Find where the given text appears and provide that cell's center as [x, y] coordinate. 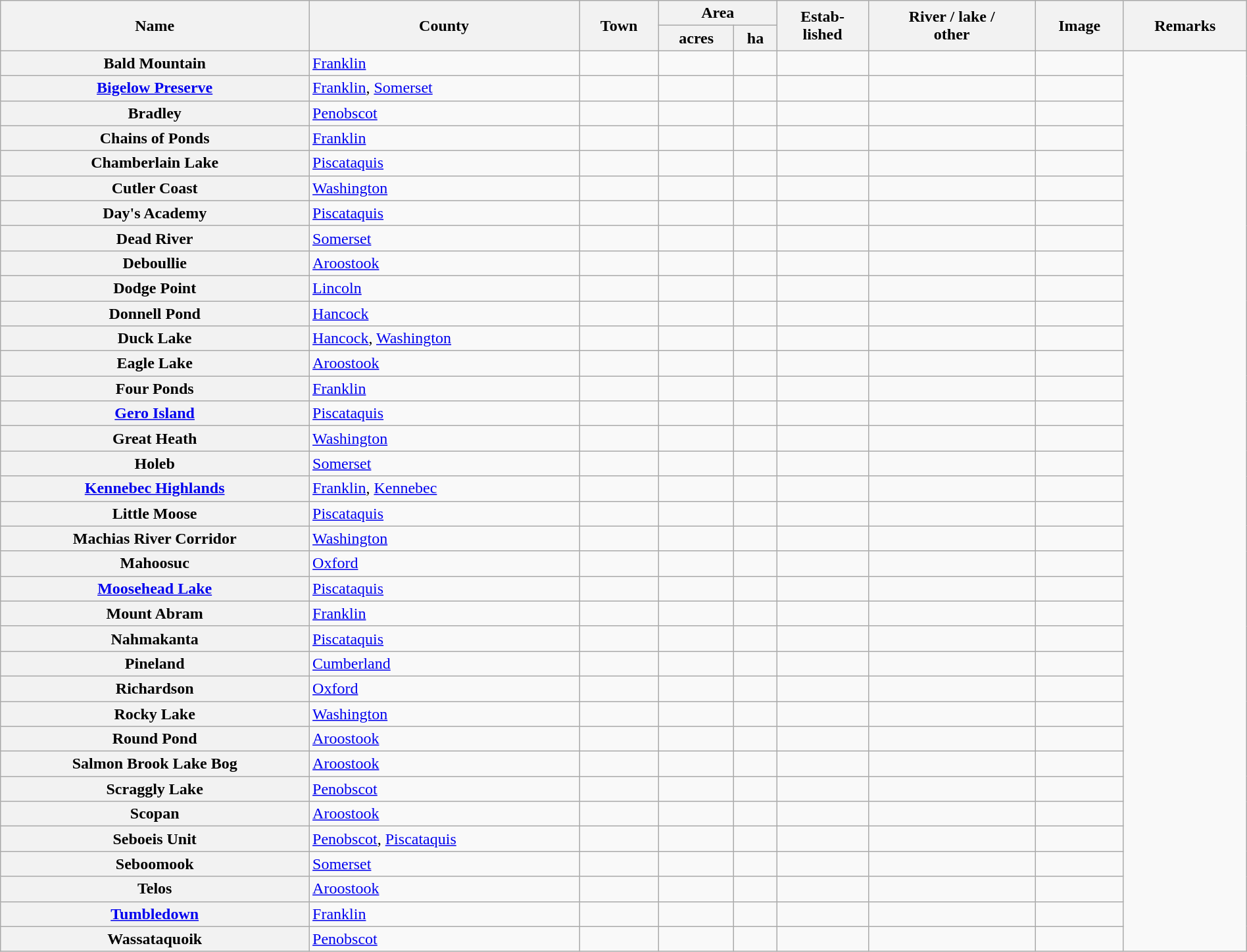
Salmon Brook Lake Bog [155, 764]
Deboullie [155, 263]
Duck Lake [155, 339]
Holeb [155, 464]
Moosehead Lake [155, 588]
Gero Island [155, 414]
Little Moose [155, 513]
Richardson [155, 688]
Franklin, Kennebec [445, 488]
Bradley [155, 113]
Mahoosuc [155, 563]
Chamberlain Lake [155, 163]
River / lake / other [952, 26]
Kennebec Highlands [155, 488]
Dodge Point [155, 288]
Penobscot, Piscataquis [445, 839]
Dead River [155, 238]
Name [155, 26]
Image [1079, 26]
County [445, 26]
Cumberland [445, 663]
Bald Mountain [155, 63]
Chains of Ponds [155, 138]
Eagle Lake [155, 364]
Hancock [445, 314]
Pineland [155, 663]
Tumbledown [155, 914]
Mount Abram [155, 613]
Four Ponds [155, 389]
Seboeis Unit [155, 839]
Estab- lished [822, 26]
Telos [155, 889]
Wassataquoik [155, 939]
Day's Academy [155, 213]
Great Heath [155, 439]
ha [755, 38]
Franklin, Somerset [445, 88]
Town [620, 26]
Nahmakanta [155, 638]
Bigelow Preserve [155, 88]
acres [696, 38]
Remarks [1185, 26]
Hancock, Washington [445, 339]
Machias River Corridor [155, 538]
Cutler Coast [155, 188]
Seboomook [155, 864]
Scraggly Lake [155, 789]
Round Pond [155, 739]
Scopan [155, 814]
Donnell Pond [155, 314]
Area [718, 13]
Rocky Lake [155, 713]
Lincoln [445, 288]
